Detect which cell encompasses the target text, then output its (x, y) center coordinate. 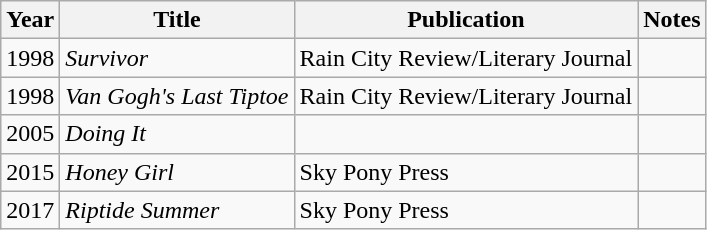
Survivor (177, 58)
2015 (30, 172)
Van Gogh's Last Tiptoe (177, 96)
Year (30, 20)
2005 (30, 134)
Title (177, 20)
Publication (466, 20)
Notes (672, 20)
Honey Girl (177, 172)
Riptide Summer (177, 210)
2017 (30, 210)
Doing It (177, 134)
